Return (x, y) of the center of cell containing provided text 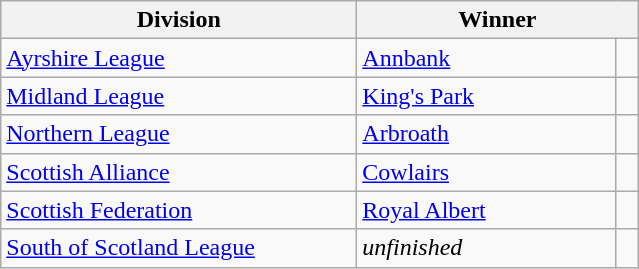
unfinished (487, 248)
Arbroath (487, 134)
Cowlairs (487, 172)
Scottish Alliance (179, 172)
Northern League (179, 134)
Division (179, 20)
Winner (498, 20)
King's Park (487, 96)
Royal Albert (487, 210)
Annbank (487, 58)
South of Scotland League (179, 248)
Scottish Federation (179, 210)
Ayrshire League (179, 58)
Midland League (179, 96)
